Return the (x, y) coordinate for the center point of the cell that contains the specified text.  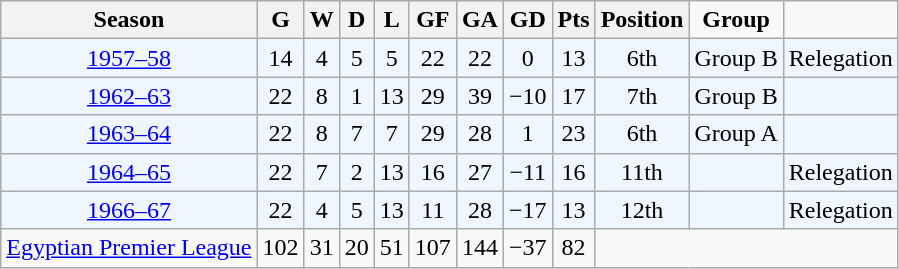
Egyptian Premier League (129, 248)
17 (574, 96)
GA (480, 20)
7th (642, 96)
39 (480, 96)
W (322, 20)
−10 (528, 96)
L (392, 20)
20 (356, 248)
1963–64 (129, 134)
GD (528, 20)
1962–63 (129, 96)
2 (356, 172)
−37 (528, 248)
1964–65 (129, 172)
144 (480, 248)
1957–58 (129, 58)
12th (642, 210)
102 (280, 248)
Group (736, 20)
23 (574, 134)
Pts (574, 20)
14 (280, 58)
−17 (528, 210)
51 (392, 248)
GF (432, 20)
D (356, 20)
Season (129, 20)
0 (528, 58)
1966–67 (129, 210)
G (280, 20)
Group A (736, 134)
11 (432, 210)
Position (642, 20)
82 (574, 248)
27 (480, 172)
11th (642, 172)
31 (322, 248)
−11 (528, 172)
107 (432, 248)
